Return (X, Y) of the center of cell containing provided text 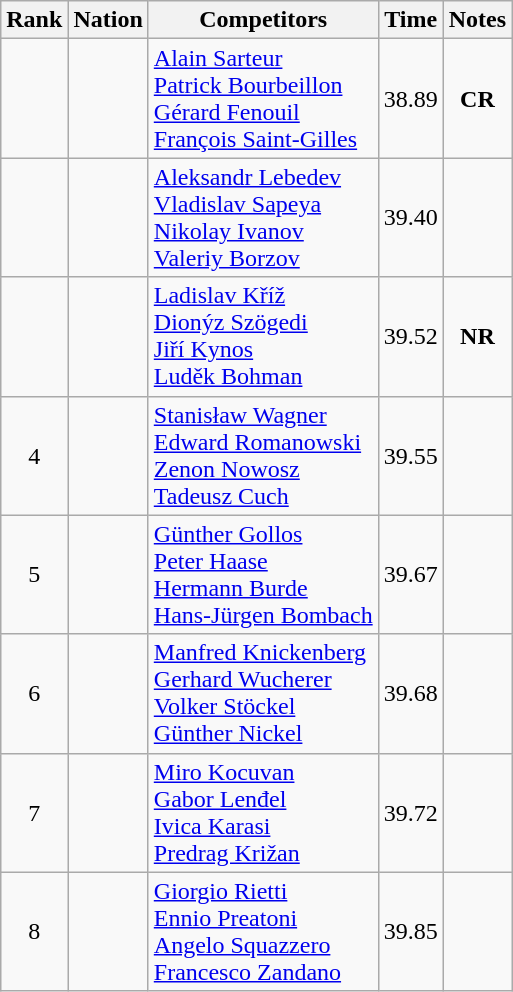
Manfred KnickenbergGerhard WuchererVolker StöckelGünther Nickel (263, 694)
Ladislav KřížDionýz SzögediJiří KynosLuděk Bohman (263, 336)
7 (34, 812)
39.67 (410, 574)
Aleksandr LebedevVladislav SapeyaNikolay IvanovValeriy Borzov (263, 218)
38.89 (410, 98)
39.85 (410, 932)
39.55 (410, 456)
Notes (477, 20)
6 (34, 694)
Stanisław WagnerEdward RomanowskiZenon NowoszTadeusz Cuch (263, 456)
NR (477, 336)
5 (34, 574)
39.40 (410, 218)
Giorgio RiettiEnnio PreatoniAngelo SquazzeroFrancesco Zandano (263, 932)
39.68 (410, 694)
8 (34, 932)
39.52 (410, 336)
Rank (34, 20)
Alain SarteurPatrick BourbeillonGérard FenouilFrançois Saint-Gilles (263, 98)
CR (477, 98)
Günther GollosPeter HaaseHermann BurdeHans-Jürgen Bombach (263, 574)
4 (34, 456)
Nation (108, 20)
Miro KocuvanGabor LenđelIvica KarasiPredrag Križan (263, 812)
Competitors (263, 20)
Time (410, 20)
39.72 (410, 812)
